Detect which cell encompasses the target text, then output its (X, Y) center coordinate. 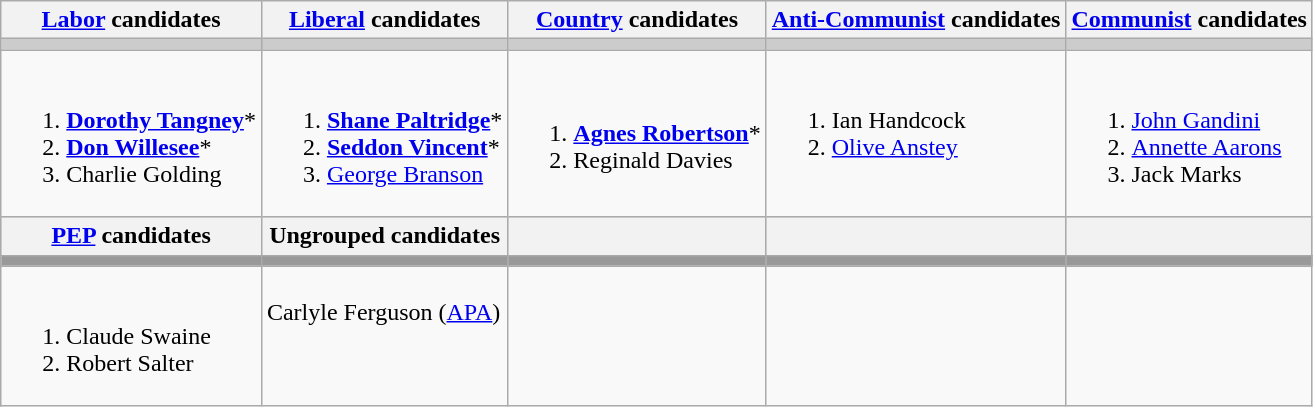
Communist candidates (1189, 20)
Agnes Robertson*Reginald Davies (637, 134)
John GandiniAnnette AaronsJack Marks (1189, 134)
Liberal candidates (384, 20)
Ian HandcockOlive Anstey (916, 134)
Ungrouped candidates (384, 236)
Anti-Communist candidates (916, 20)
Dorothy Tangney*Don Willesee*Charlie Golding (132, 134)
Labor candidates (132, 20)
Shane Paltridge*Seddon Vincent*George Branson (384, 134)
Claude SwaineRobert Salter (132, 336)
PEP candidates (132, 236)
Country candidates (637, 20)
Carlyle Ferguson (APA) (384, 336)
